For the text-containing cell, return its midpoint in (X, Y) coordinate format. 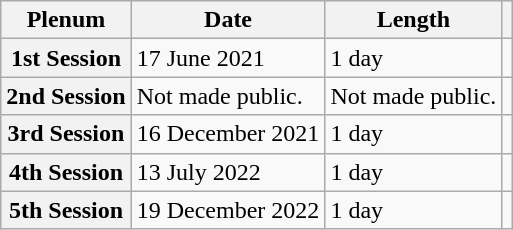
1st Session (66, 58)
5th Session (66, 210)
13 July 2022 (228, 172)
19 December 2022 (228, 210)
Date (228, 20)
Plenum (66, 20)
Length (414, 20)
2nd Session (66, 96)
16 December 2021 (228, 134)
3rd Session (66, 134)
17 June 2021 (228, 58)
4th Session (66, 172)
